Extract the [X, Y] coordinate from the center of the cell holding the provided text.  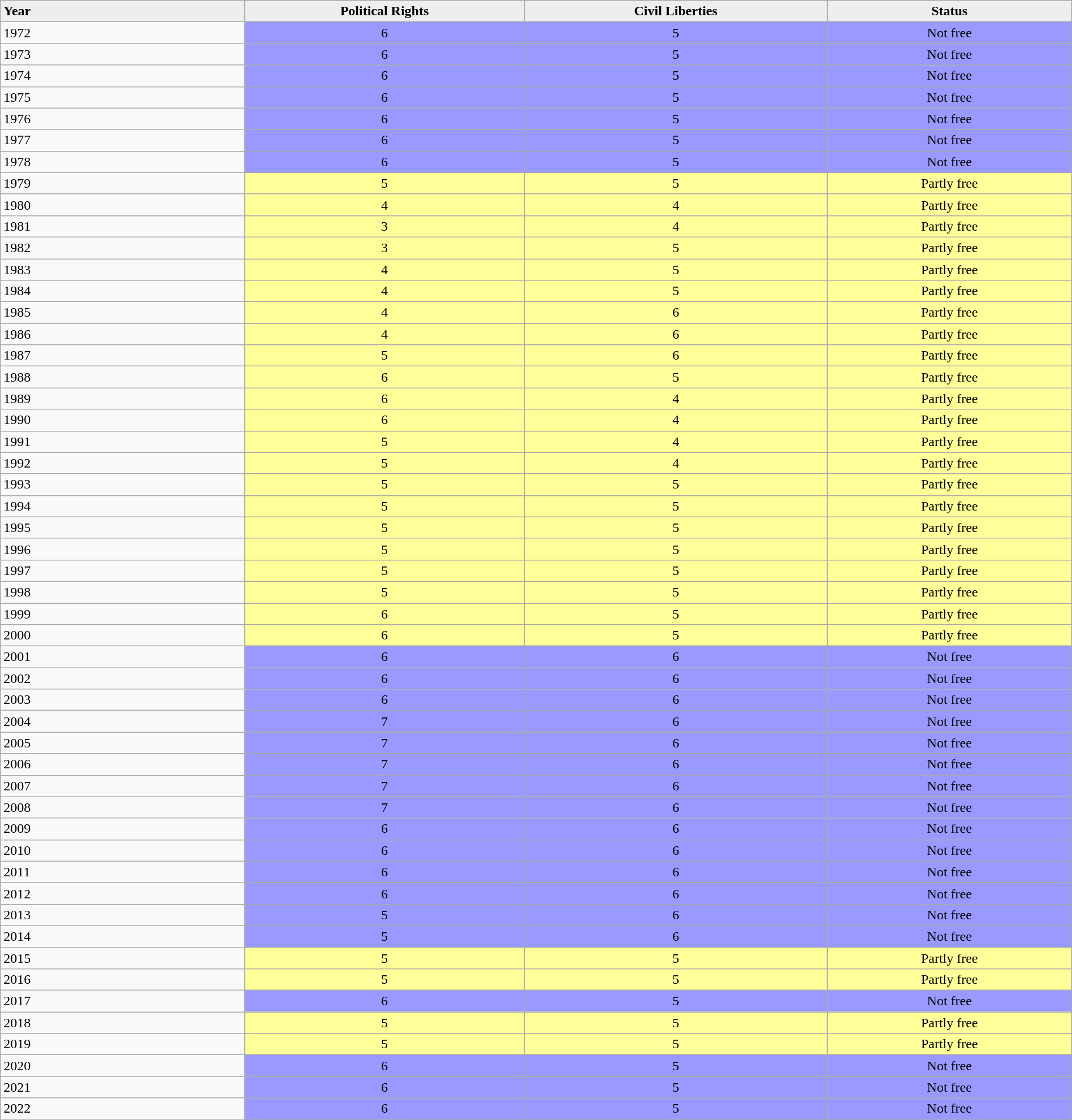
2006 [123, 764]
2013 [123, 915]
1980 [123, 205]
1997 [123, 570]
2009 [123, 829]
1987 [123, 356]
1979 [123, 183]
Political Rights [384, 11]
1975 [123, 97]
1982 [123, 248]
2014 [123, 936]
2012 [123, 893]
2005 [123, 743]
Status [949, 11]
2003 [123, 700]
1996 [123, 549]
1993 [123, 485]
2010 [123, 850]
Year [123, 11]
2020 [123, 1066]
2008 [123, 807]
2000 [123, 635]
1986 [123, 334]
1977 [123, 140]
2004 [123, 721]
1989 [123, 399]
2015 [123, 958]
1991 [123, 442]
2017 [123, 1001]
1972 [123, 33]
1995 [123, 527]
1978 [123, 162]
2022 [123, 1109]
1985 [123, 313]
2007 [123, 786]
1988 [123, 377]
2002 [123, 678]
2011 [123, 872]
2019 [123, 1044]
1999 [123, 613]
2001 [123, 657]
1976 [123, 119]
2016 [123, 980]
1992 [123, 463]
1998 [123, 592]
1990 [123, 420]
1981 [123, 226]
1984 [123, 291]
1973 [123, 54]
2021 [123, 1087]
Civil Liberties [676, 11]
1974 [123, 76]
1994 [123, 506]
1983 [123, 270]
2018 [123, 1023]
